Detect which cell encompasses the target text, then output its [x, y] center coordinate. 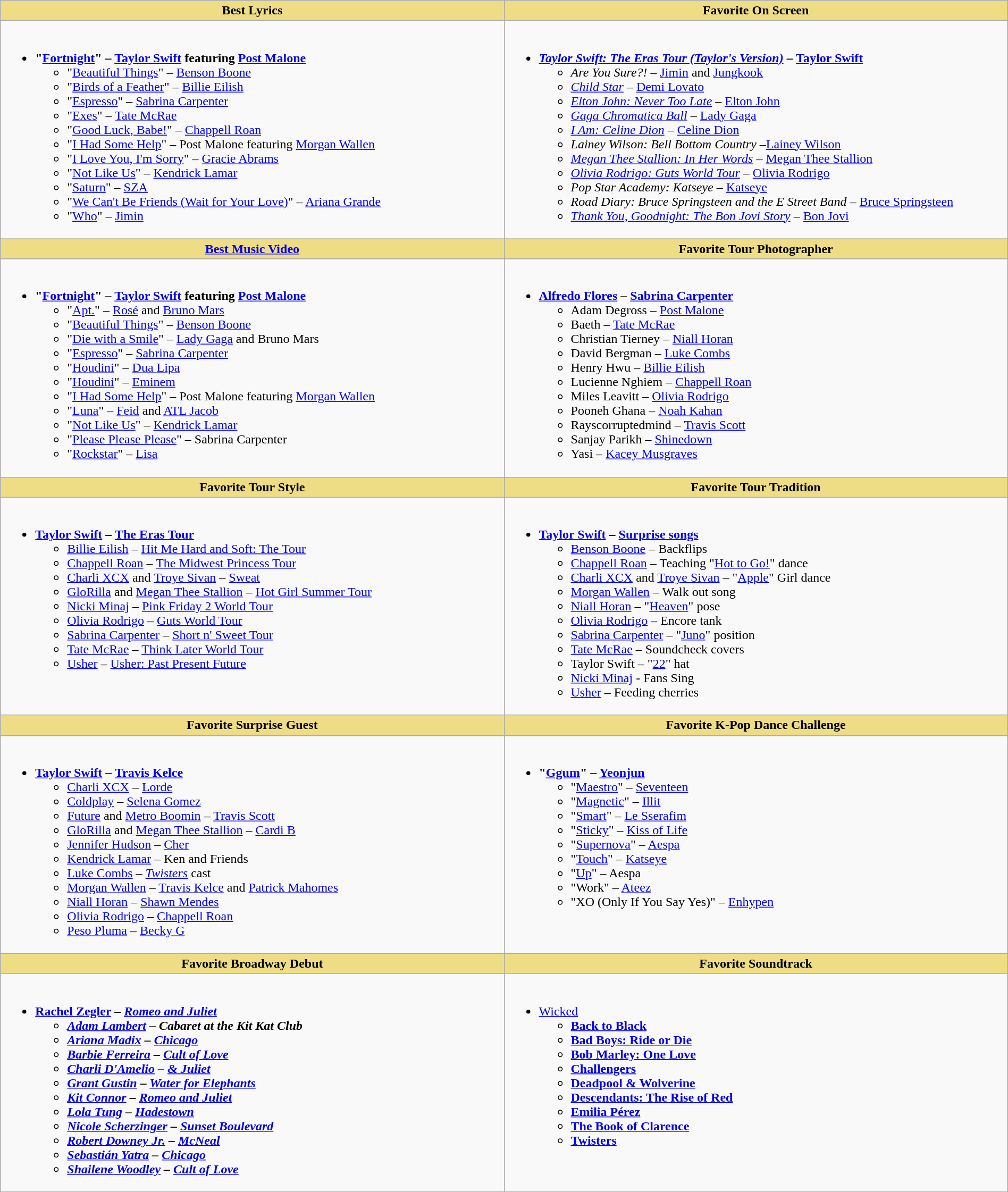
Favorite Surprise Guest [252, 725]
Favorite On Screen [756, 11]
Favorite K-Pop Dance Challenge [756, 725]
Best Music Video [252, 249]
Favorite Broadway Debut [252, 963]
Favorite Soundtrack [756, 963]
Favorite Tour Photographer [756, 249]
Favorite Tour Style [252, 487]
Best Lyrics [252, 11]
Favorite Tour Tradition [756, 487]
